Pinpoint the cell where the given text exists, returning its [x, y] midpoint coordinate. 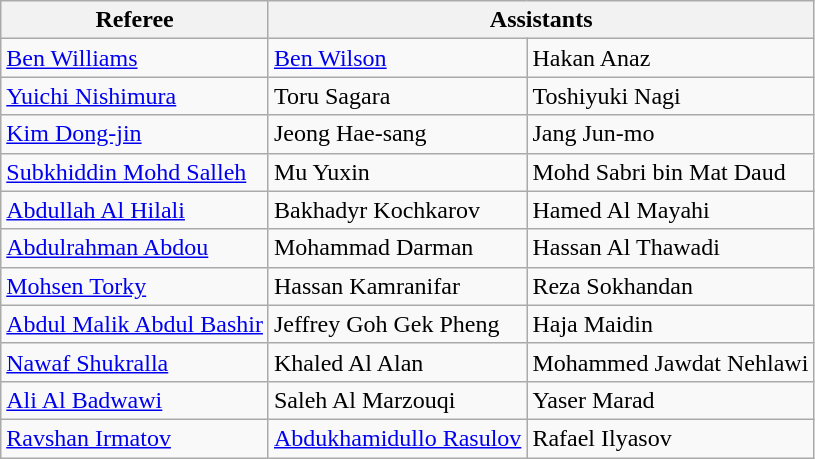
Subkhiddin Mohd Salleh [135, 172]
Jeffrey Goh Gek Pheng [397, 324]
Yuichi Nishimura [135, 96]
Nawaf Shukralla [135, 362]
Khaled Al Alan [397, 362]
Assistants [540, 20]
Yaser Marad [670, 400]
Reza Sokhandan [670, 286]
Toru Sagara [397, 96]
Hamed Al Mayahi [670, 210]
Hassan Kamranifar [397, 286]
Abdul Malik Abdul Bashir [135, 324]
Bakhadyr Kochkarov [397, 210]
Abdullah Al Hilali [135, 210]
Mohsen Torky [135, 286]
Abdukhamidullo Rasulov [397, 438]
Ben Williams [135, 58]
Referee [135, 20]
Mohd Sabri bin Mat Daud [670, 172]
Rafael Ilyasov [670, 438]
Mohammed Jawdat Nehlawi [670, 362]
Toshiyuki Nagi [670, 96]
Abdulrahman Abdou [135, 248]
Jang Jun-mo [670, 134]
Hakan Anaz [670, 58]
Jeong Hae-sang [397, 134]
Hassan Al Thawadi [670, 248]
Haja Maidin [670, 324]
Saleh Al Marzouqi [397, 400]
Ravshan Irmatov [135, 438]
Mohammad Darman [397, 248]
Ali Al Badwawi [135, 400]
Mu Yuxin [397, 172]
Ben Wilson [397, 58]
Kim Dong-jin [135, 134]
